Provide the (x, y) coordinate of the cell's center where the given text is located.  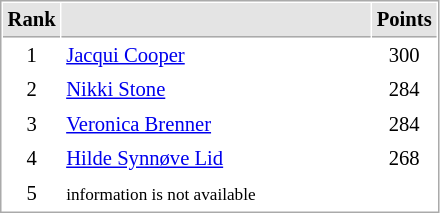
Hilde Synnøve Lid (216, 158)
268 (404, 158)
Nikki Stone (216, 90)
Jacqui Cooper (216, 56)
2 (32, 90)
information is not available (216, 194)
3 (32, 124)
Veronica Brenner (216, 124)
5 (32, 194)
4 (32, 158)
Rank (32, 20)
1 (32, 56)
300 (404, 56)
Points (404, 20)
